From the cell containing the given text, extract its center point as (x, y) coordinate. 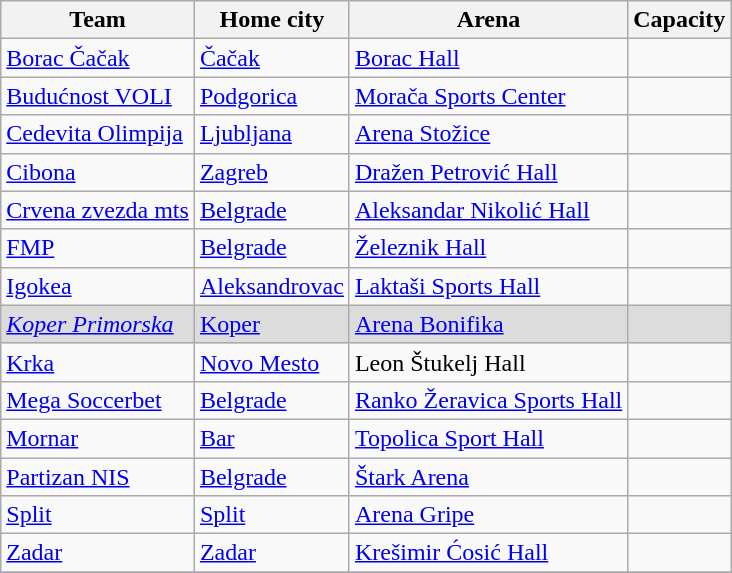
FMP (98, 248)
Dražen Petrović Hall (488, 172)
Zagreb (272, 172)
Krešimir Ćosić Hall (488, 553)
Arena Gripe (488, 515)
Podgorica (272, 96)
Crvena zvezda mts (98, 210)
Aleksandar Nikolić Hall (488, 210)
Mornar (98, 438)
Home city (272, 20)
Arena Stožice (488, 134)
Cibona (98, 172)
Koper Primorska (98, 324)
Koper (272, 324)
Mega Soccerbet (98, 400)
Bar (272, 438)
Morača Sports Center (488, 96)
Krka (98, 362)
Team (98, 20)
Novo Mesto (272, 362)
Borac Hall (488, 58)
Ljubljana (272, 134)
Partizan NIS (98, 477)
Topolica Sport Hall (488, 438)
Laktaši Sports Hall (488, 286)
Železnik Hall (488, 248)
Igokea (98, 286)
Štark Arena (488, 477)
Cedevita Olimpija (98, 134)
Ranko Žeravica Sports Hall (488, 400)
Leon Štukelj Hall (488, 362)
Borac Čačak (98, 58)
Čačak (272, 58)
Capacity (680, 20)
Arena Bonifika (488, 324)
Budućnost VOLI (98, 96)
Aleksandrovac (272, 286)
Arena (488, 20)
